Extract the (x, y) coordinate from the center of the cell holding the provided text.  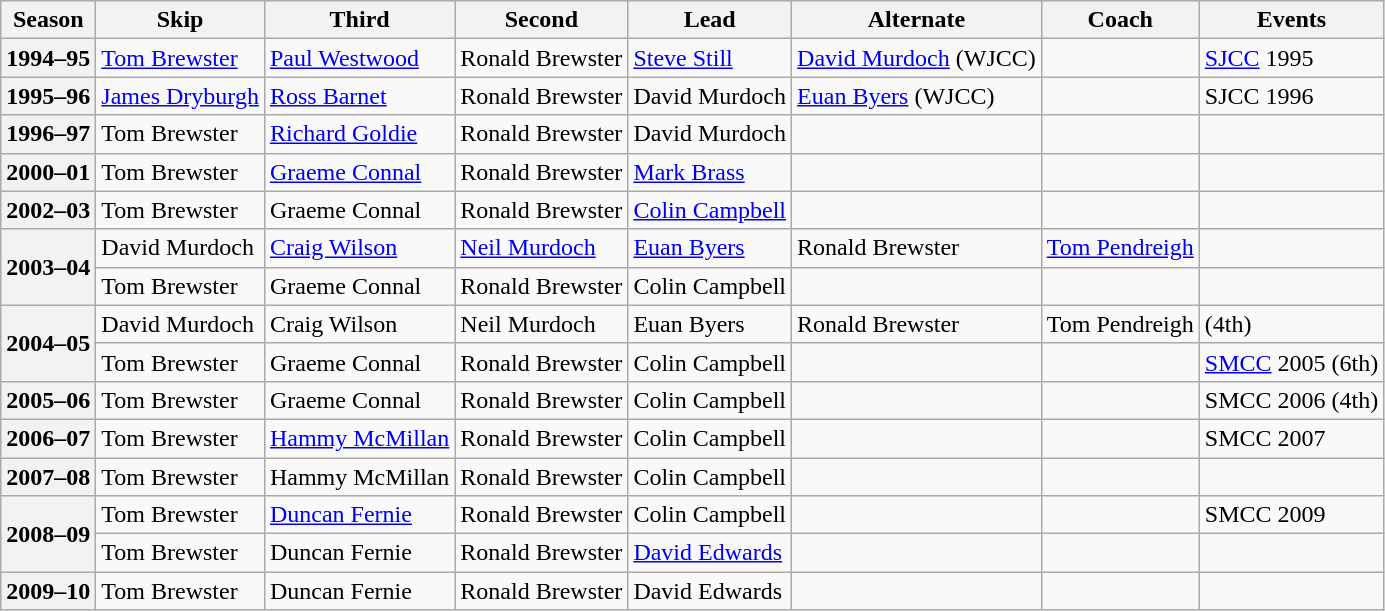
SMCC 2005 (6th) (1291, 362)
David Murdoch (WJCC) (917, 58)
Season (48, 20)
Second (542, 20)
Third (359, 20)
Skip (180, 20)
Mark Brass (710, 172)
SMCC 2006 (4th) (1291, 400)
Coach (1120, 20)
Richard Goldie (359, 134)
Events (1291, 20)
Steve Still (710, 58)
1995–96 (48, 96)
SJCC 1996 (1291, 96)
1994–95 (48, 58)
1996–97 (48, 134)
2000–01 (48, 172)
Lead (710, 20)
2005–06 (48, 400)
Euan Byers (WJCC) (917, 96)
SJCC 1995 (1291, 58)
SMCC 2009 (1291, 515)
James Dryburgh (180, 96)
Paul Westwood (359, 58)
2002–03 (48, 210)
Ross Barnet (359, 96)
2009–10 (48, 591)
2003–04 (48, 267)
Alternate (917, 20)
2007–08 (48, 477)
2004–05 (48, 343)
(4th) (1291, 324)
2008–09 (48, 534)
SMCC 2007 (1291, 438)
2006–07 (48, 438)
